Capture the cell that displays the provided text and extract its [X, Y] central coordinate. 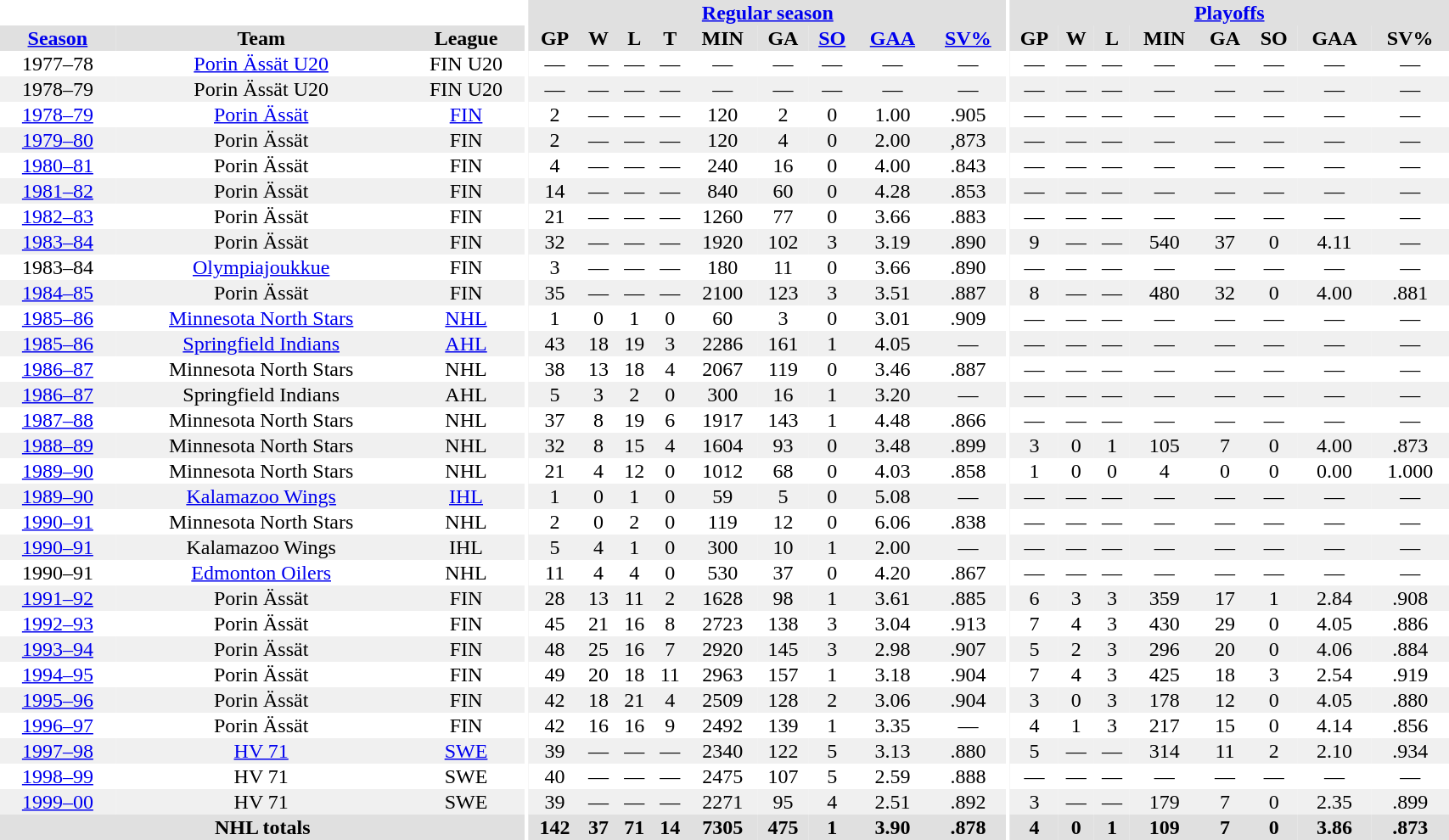
.867 [968, 573]
45 [555, 624]
105 [1165, 445]
17 [1226, 598]
3.61 [892, 598]
.934 [1410, 751]
.913 [968, 624]
530 [722, 573]
4.28 [892, 191]
25 [598, 649]
1992–93 [58, 624]
178 [1165, 700]
7305 [722, 827]
107 [783, 776]
3.48 [892, 445]
1991–92 [58, 598]
4.06 [1334, 649]
.888 [968, 776]
3.18 [892, 675]
2492 [722, 725]
145 [783, 649]
3.90 [892, 827]
3.51 [892, 293]
40 [555, 776]
1988–89 [58, 445]
1260 [722, 216]
68 [783, 471]
.881 [1410, 293]
2723 [722, 624]
3.13 [892, 751]
3.86 [1334, 827]
.843 [968, 165]
3.01 [892, 318]
T [670, 38]
28 [555, 598]
Olympiajoukkue [261, 267]
314 [1165, 751]
0.00 [1334, 471]
2963 [722, 675]
1984–85 [58, 293]
3.46 [892, 369]
296 [1165, 649]
2509 [722, 700]
480 [1165, 293]
1998–99 [58, 776]
2.35 [1334, 802]
1.00 [892, 115]
1987–88 [58, 420]
.907 [968, 649]
540 [1165, 242]
161 [783, 344]
71 [634, 827]
.884 [1410, 649]
2.54 [1334, 675]
109 [1165, 827]
1996–97 [58, 725]
6.06 [892, 522]
180 [722, 267]
93 [783, 445]
128 [783, 700]
Regular season [767, 13]
10 [783, 547]
59 [722, 496]
.866 [968, 420]
359 [1165, 598]
4.11 [1334, 242]
2.98 [892, 649]
.878 [968, 827]
4.48 [892, 420]
138 [783, 624]
1994–95 [58, 675]
2340 [722, 751]
1979–80 [58, 140]
48 [555, 649]
Edmonton Oilers [261, 573]
2100 [722, 293]
102 [783, 242]
1980–81 [58, 165]
240 [722, 165]
430 [1165, 624]
3.35 [892, 725]
123 [783, 293]
,873 [968, 140]
2067 [722, 369]
2286 [722, 344]
1999–00 [58, 802]
29 [1226, 624]
1604 [722, 445]
.885 [968, 598]
3.19 [892, 242]
2.51 [892, 802]
.858 [968, 471]
2.84 [1334, 598]
Team [261, 38]
4.03 [892, 471]
1920 [722, 242]
3.04 [892, 624]
.908 [1410, 598]
Playoffs [1229, 13]
1012 [722, 471]
143 [783, 420]
98 [783, 598]
475 [783, 827]
2920 [722, 649]
.892 [968, 802]
840 [722, 191]
2475 [722, 776]
43 [555, 344]
4.14 [1334, 725]
1981–82 [58, 191]
2.10 [1334, 751]
157 [783, 675]
3.20 [892, 395]
1.000 [1410, 471]
.919 [1410, 675]
122 [783, 751]
49 [555, 675]
1993–94 [58, 649]
NHL totals [262, 827]
1997–98 [58, 751]
38 [555, 369]
425 [1165, 675]
95 [783, 802]
.909 [968, 318]
.883 [968, 216]
Season [58, 38]
1995–96 [58, 700]
2271 [722, 802]
1977–78 [58, 64]
1982–83 [58, 216]
2.59 [892, 776]
3.06 [892, 700]
League [467, 38]
139 [783, 725]
142 [555, 827]
35 [555, 293]
1917 [722, 420]
77 [783, 216]
4.20 [892, 573]
.856 [1410, 725]
.838 [968, 522]
.886 [1410, 624]
.905 [968, 115]
217 [1165, 725]
1628 [722, 598]
.853 [968, 191]
5.08 [892, 496]
179 [1165, 802]
